Detect which cell encompasses the target text, then output its (X, Y) center coordinate. 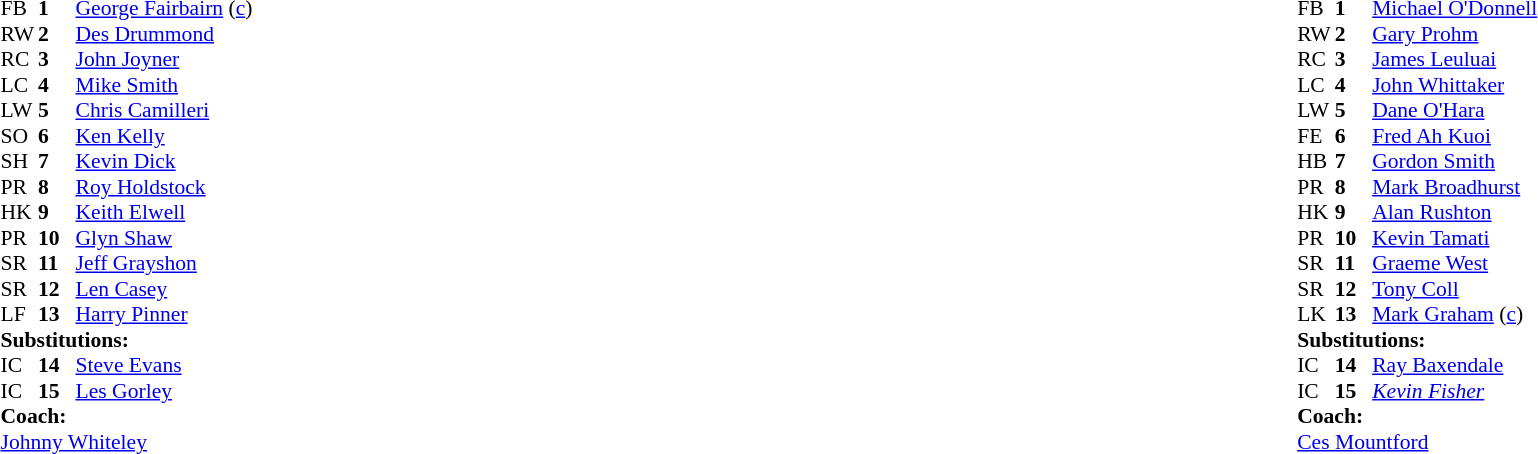
Len Casey (164, 289)
Glyn Shaw (164, 238)
Chris Camilleri (164, 111)
Gordon Smith (1454, 161)
FE (1316, 136)
HB (1316, 161)
Kevin Dick (164, 161)
Harry Pinner (164, 315)
Graeme West (1454, 263)
Roy Holdstock (164, 187)
Kevin Fisher (1454, 391)
Tony Coll (1454, 289)
John Whittaker (1454, 85)
Les Gorley (164, 391)
Ken Kelly (164, 136)
John Joyner (164, 59)
Alan Rushton (1454, 213)
Keith Elwell (164, 213)
James Leuluai (1454, 59)
SO (19, 136)
LK (1316, 315)
Fred Ah Kuoi (1454, 136)
Mike Smith (164, 85)
SH (19, 161)
Mark Graham (c) (1454, 315)
Mark Broadhurst (1454, 187)
LF (19, 315)
Steve Evans (164, 365)
Dane O'Hara (1454, 111)
Kevin Tamati (1454, 238)
Des Drummond (164, 34)
Ray Baxendale (1454, 365)
Jeff Grayshon (164, 263)
Gary Prohm (1454, 34)
